Capture the cell that displays the provided text and extract its (X, Y) central coordinate. 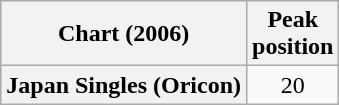
Japan Singles (Oricon) (124, 85)
Peakposition (293, 34)
Chart (2006) (124, 34)
20 (293, 85)
